Return (x, y) of the center of cell containing provided text 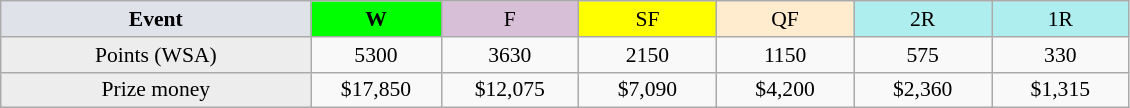
2R (923, 19)
W (376, 19)
575 (923, 55)
SF (648, 19)
QF (785, 19)
F (510, 19)
Points (WSA) (156, 55)
$17,850 (376, 90)
$1,315 (1061, 90)
Event (156, 19)
5300 (376, 55)
$4,200 (785, 90)
1R (1061, 19)
$12,075 (510, 90)
330 (1061, 55)
$7,090 (648, 90)
1150 (785, 55)
3630 (510, 55)
Prize money (156, 90)
2150 (648, 55)
$2,360 (923, 90)
